Scan for the cell matching the given text and deliver its (X, Y) coordinate at center. 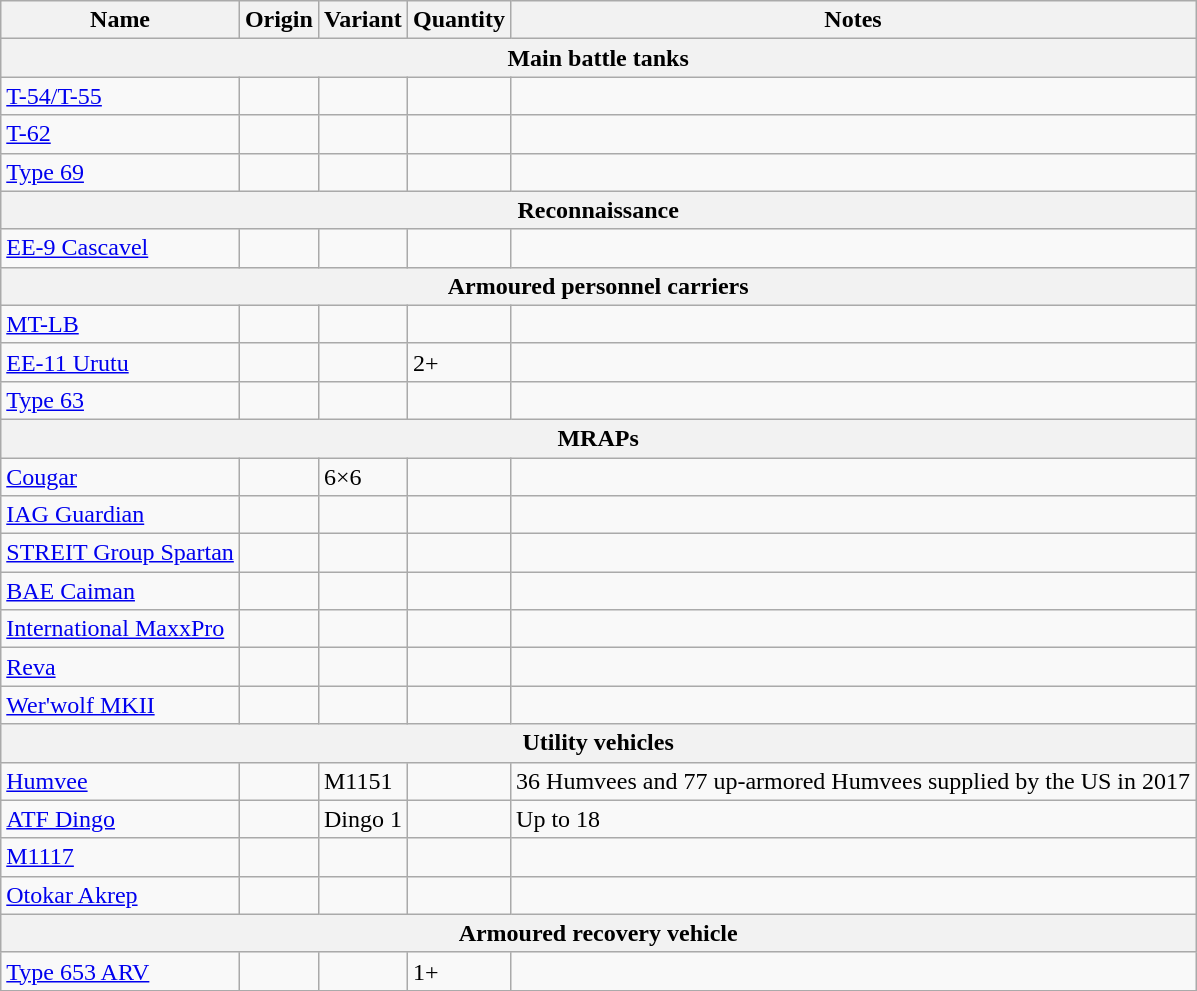
EE-11 Urutu (120, 362)
International MaxxPro (120, 629)
Wer'wolf MKII (120, 705)
6×6 (362, 477)
Quantity (458, 20)
Up to 18 (854, 819)
Reconnaissance (598, 210)
Armoured personnel carriers (598, 286)
1+ (458, 971)
Main battle tanks (598, 58)
Dingo 1 (362, 819)
Variant (362, 20)
IAG Guardian (120, 515)
Armoured recovery vehicle (598, 933)
Utility vehicles (598, 743)
Type 63 (120, 400)
BAE Caiman (120, 591)
Type 69 (120, 172)
Notes (854, 20)
Name (120, 20)
Humvee (120, 781)
Otokar Akrep (120, 895)
STREIT Group Spartan (120, 553)
Cougar (120, 477)
M1151 (362, 781)
36 Humvees and 77 up-armored Humvees supplied by the US in 2017 (854, 781)
Origin (278, 20)
MRAPs (598, 438)
Reva (120, 667)
EE-9 Cascavel (120, 248)
M1117 (120, 857)
T-62 (120, 134)
MT-LB (120, 324)
2+ (458, 362)
Type 653 ARV (120, 971)
ATF Dingo (120, 819)
T-54/T-55 (120, 96)
